Determine the (x, y) coordinate at the center of the cell enclosing the given text.  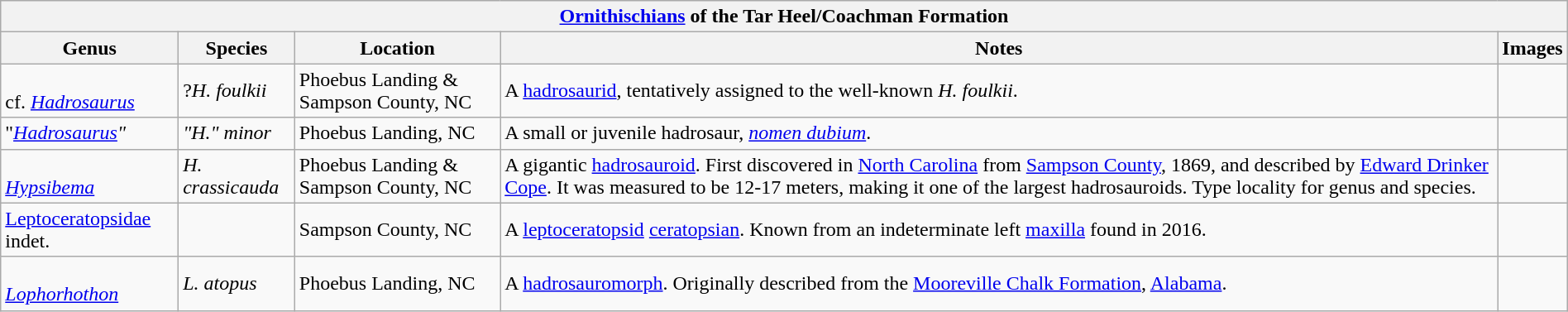
Ornithischians of the Tar Heel/Coachman Formation (784, 17)
A leptoceratopsid ceratopsian. Known from an indeterminate left maxilla found in 2016. (999, 230)
Genus (89, 48)
Lophorhothon (89, 283)
Sampson County, NC (397, 230)
"Hadrosaurus" (89, 133)
L. atopus (237, 283)
?H. foulkii (237, 91)
H. crassicauda (237, 175)
Location (397, 48)
Notes (999, 48)
"H." minor (237, 133)
Images (1532, 48)
A hadrosaurid, tentatively assigned to the well-known H. foulkii. (999, 91)
Species (237, 48)
Leptoceratopsidae indet. (89, 230)
A hadrosauromorph. Originally described from the Mooreville Chalk Formation, Alabama. (999, 283)
A small or juvenile hadrosaur, nomen dubium. (999, 133)
Hypsibema (89, 175)
cf. Hadrosaurus (89, 91)
